From the cell containing the given text, extract its center point as [X, Y] coordinate. 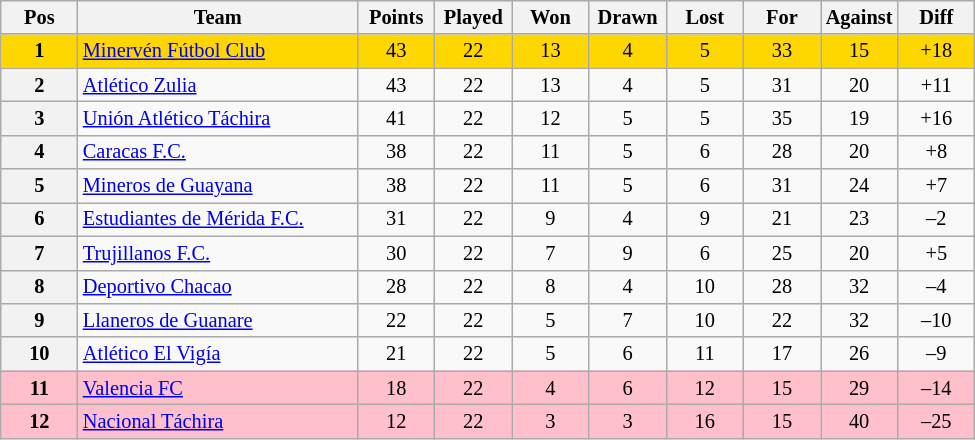
Caracas F.C. [218, 152]
23 [858, 219]
Minervén Fútbol Club [218, 51]
Drawn [628, 17]
Nacional Táchira [218, 421]
17 [782, 354]
18 [396, 388]
Atlético El Vigía [218, 354]
2 [40, 85]
+11 [936, 85]
29 [858, 388]
Pos [40, 17]
Mineros de Guayana [218, 186]
–14 [936, 388]
+5 [936, 253]
Llaneros de Guanare [218, 320]
Against [858, 17]
–2 [936, 219]
24 [858, 186]
16 [704, 421]
19 [858, 118]
Deportivo Chacao [218, 287]
Diff [936, 17]
For [782, 17]
41 [396, 118]
Points [396, 17]
+16 [936, 118]
Estudiantes de Mérida F.C. [218, 219]
Lost [704, 17]
30 [396, 253]
Played [474, 17]
+8 [936, 152]
25 [782, 253]
40 [858, 421]
Won [550, 17]
–25 [936, 421]
Atlético Zulia [218, 85]
+7 [936, 186]
Trujillanos F.C. [218, 253]
Valencia FC [218, 388]
Team [218, 17]
–10 [936, 320]
33 [782, 51]
–4 [936, 287]
+18 [936, 51]
1 [40, 51]
–9 [936, 354]
26 [858, 354]
Unión Atlético Táchira [218, 118]
35 [782, 118]
